Pinpoint the cell where the given text exists, returning its [X, Y] midpoint coordinate. 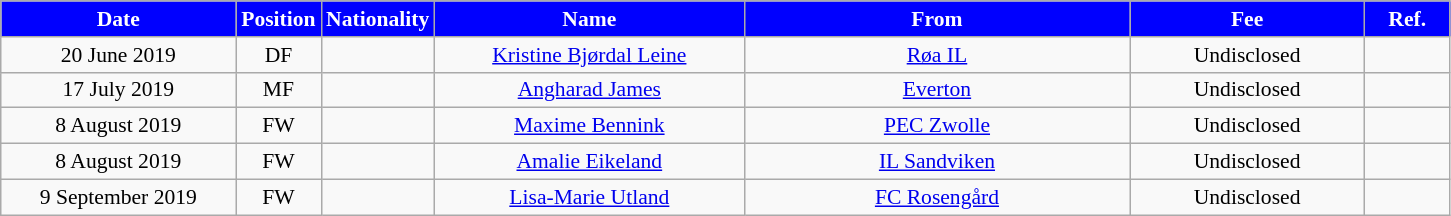
Ref. [1408, 19]
Name [589, 19]
Position [278, 19]
FC Rosengård [936, 197]
Angharad James [589, 90]
Nationality [378, 19]
Date [118, 19]
DF [278, 55]
Kristine Bjørdal Leine [589, 55]
Fee [1248, 19]
Maxime Bennink [589, 126]
Lisa-Marie Utland [589, 197]
17 July 2019 [118, 90]
IL Sandviken [936, 162]
9 September 2019 [118, 197]
Everton [936, 90]
20 June 2019 [118, 55]
Røa IL [936, 55]
PEC Zwolle [936, 126]
MF [278, 90]
From [936, 19]
Amalie Eikeland [589, 162]
